Extract the [X, Y] coordinate from the center of the cell holding the provided text.  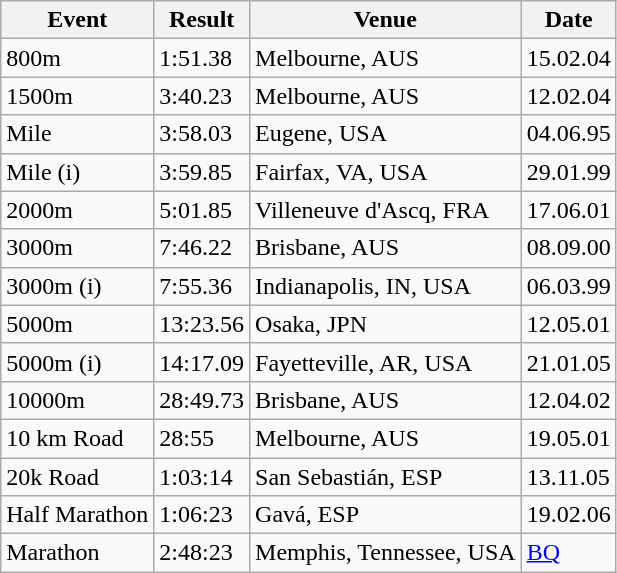
13:23.56 [202, 324]
3:40.23 [202, 96]
San Sebastián, ESP [386, 477]
1:03:14 [202, 477]
20k Road [78, 477]
Venue [386, 20]
7:55.36 [202, 286]
21.01.05 [568, 362]
5000m [78, 324]
Fayetteville, AR, USA [386, 362]
Fairfax, VA, USA [386, 172]
28:55 [202, 438]
5000m (i) [78, 362]
5:01.85 [202, 210]
29.01.99 [568, 172]
13.11.05 [568, 477]
10000m [78, 400]
Osaka, JPN [386, 324]
3:58.03 [202, 134]
Indianapolis, IN, USA [386, 286]
BQ [568, 553]
Villeneuve d'Ascq, FRA [386, 210]
Date [568, 20]
2:48:23 [202, 553]
2000m [78, 210]
1:06:23 [202, 515]
Result [202, 20]
800m [78, 58]
Mile (i) [78, 172]
Gavá, ESP [386, 515]
12.04.02 [568, 400]
12.05.01 [568, 324]
Half Marathon [78, 515]
3000m (i) [78, 286]
Event [78, 20]
3000m [78, 248]
28:49.73 [202, 400]
10 km Road [78, 438]
Memphis, Tennessee, USA [386, 553]
19.05.01 [568, 438]
17.06.01 [568, 210]
04.06.95 [568, 134]
12.02.04 [568, 96]
19.02.06 [568, 515]
Marathon [78, 553]
Mile [78, 134]
06.03.99 [568, 286]
3:59.85 [202, 172]
7:46.22 [202, 248]
08.09.00 [568, 248]
1:51.38 [202, 58]
15.02.04 [568, 58]
14:17.09 [202, 362]
Eugene, USA [386, 134]
1500m [78, 96]
